Capture the cell that displays the provided text and extract its [x, y] central coordinate. 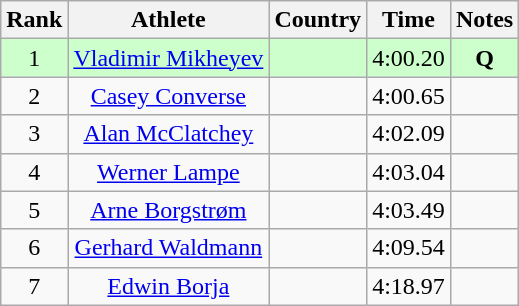
3 [34, 134]
Vladimir Mikheyev [168, 58]
7 [34, 286]
6 [34, 248]
Country [318, 20]
Edwin Borja [168, 286]
4:03.04 [409, 172]
Casey Converse [168, 96]
Arne Borgstrøm [168, 210]
Athlete [168, 20]
4:09.54 [409, 248]
5 [34, 210]
4:00.20 [409, 58]
Rank [34, 20]
4 [34, 172]
Werner Lampe [168, 172]
4:02.09 [409, 134]
Gerhard Waldmann [168, 248]
1 [34, 58]
4:03.49 [409, 210]
Time [409, 20]
Alan McClatchey [168, 134]
Notes [484, 20]
2 [34, 96]
4:18.97 [409, 286]
4:00.65 [409, 96]
Q [484, 58]
